Return the [X, Y] coordinate for the center point of the cell that contains the specified text.  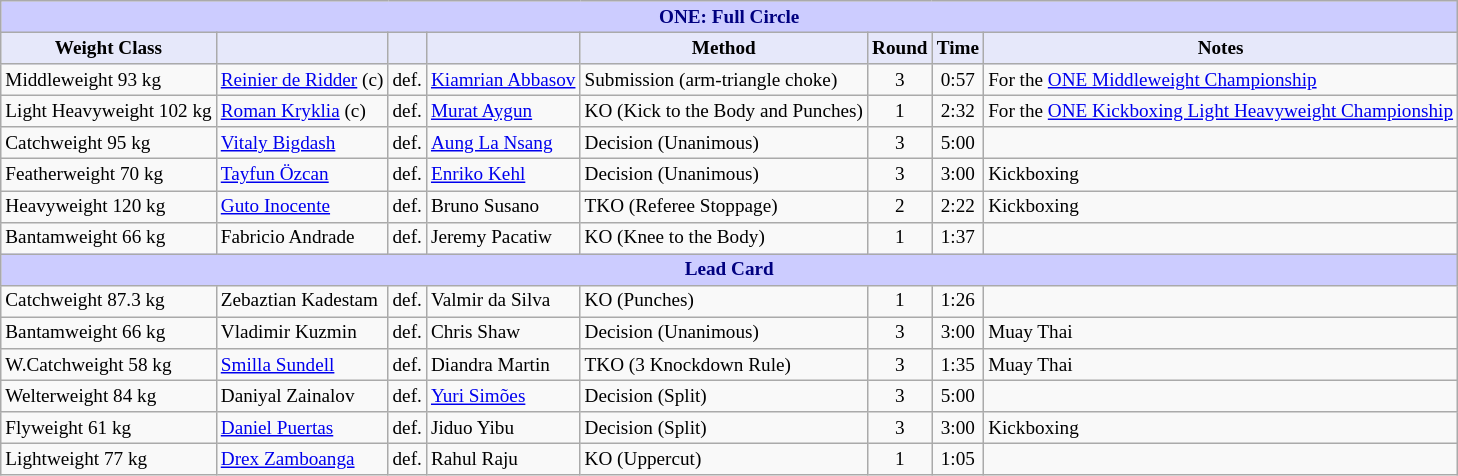
Method [724, 48]
Jiduo Yibu [503, 428]
Flyweight 61 kg [108, 428]
W.Catchweight 58 kg [108, 365]
KO (Kick to the Body and Punches) [724, 111]
Heavyweight 120 kg [108, 206]
Guto Inocente [302, 206]
Vladimir Kuzmin [302, 333]
Jeremy Pacatiw [503, 238]
Bruno Susano [503, 206]
0:57 [958, 80]
Rahul Raju [503, 460]
KO (Punches) [724, 301]
For the ONE Middleweight Championship [1221, 80]
Roman Kryklia (c) [302, 111]
TKO (3 Knockdown Rule) [724, 365]
ONE: Full Circle [730, 17]
Smilla Sundell [302, 365]
Submission (arm-triangle choke) [724, 80]
Lead Card [730, 270]
Diandra Martin [503, 365]
1:35 [958, 365]
Catchweight 95 kg [108, 143]
Time [958, 48]
Aung La Nsang [503, 143]
Catchweight 87.3 kg [108, 301]
Fabricio Andrade [302, 238]
Chris Shaw [503, 333]
Zebaztian Kadestam [302, 301]
Valmir da Silva [503, 301]
1:05 [958, 460]
Reinier de Ridder (c) [302, 80]
Weight Class [108, 48]
Daniel Puertas [302, 428]
Notes [1221, 48]
1:26 [958, 301]
2:22 [958, 206]
2:32 [958, 111]
Middleweight 93 kg [108, 80]
KO (Knee to the Body) [724, 238]
Yuri Simões [503, 396]
Enriko Kehl [503, 175]
Drex Zamboanga [302, 460]
1:37 [958, 238]
KO (Uppercut) [724, 460]
Tayfun Özcan [302, 175]
Round [900, 48]
Welterweight 84 kg [108, 396]
Vitaly Bigdash [302, 143]
TKO (Referee Stoppage) [724, 206]
Kiamrian Abbasov [503, 80]
Featherweight 70 kg [108, 175]
Lightweight 77 kg [108, 460]
For the ONE Kickboxing Light Heavyweight Championship [1221, 111]
Daniyal Zainalov [302, 396]
Murat Aygun [503, 111]
2 [900, 206]
Light Heavyweight 102 kg [108, 111]
